For the text-containing cell, return its midpoint in [x, y] coordinate format. 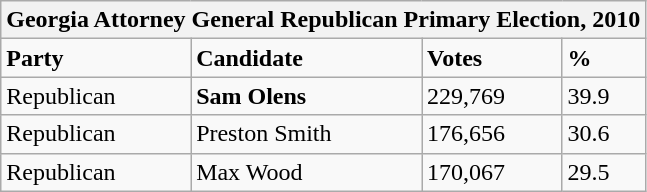
Candidate [306, 58]
Georgia Attorney General Republican Primary Election, 2010 [324, 20]
29.5 [604, 172]
Party [96, 58]
170,067 [492, 172]
176,656 [492, 134]
30.6 [604, 134]
229,769 [492, 96]
Preston Smith [306, 134]
Sam Olens [306, 96]
Votes [492, 58]
39.9 [604, 96]
% [604, 58]
Max Wood [306, 172]
